Return the (x, y) coordinate for the center point of the cell that contains the specified text.  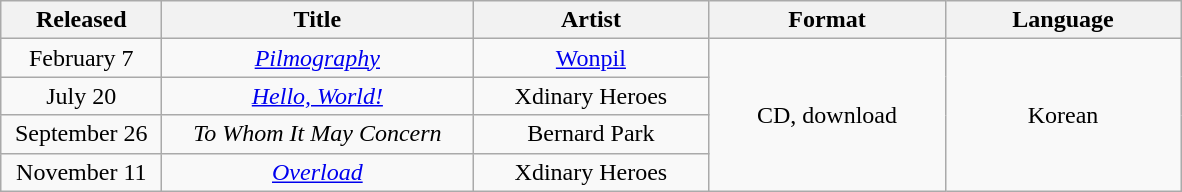
Korean (1063, 115)
September 26 (82, 134)
Hello, World! (318, 96)
November 11 (82, 172)
Format (827, 20)
Wonpil (591, 58)
Bernard Park (591, 134)
Pilmography (318, 58)
Language (1063, 20)
Overload (318, 172)
February 7 (82, 58)
CD, download (827, 115)
Artist (591, 20)
To Whom It May Concern (318, 134)
Released (82, 20)
July 20 (82, 96)
Title (318, 20)
